Detect which cell encompasses the target text, then output its [x, y] center coordinate. 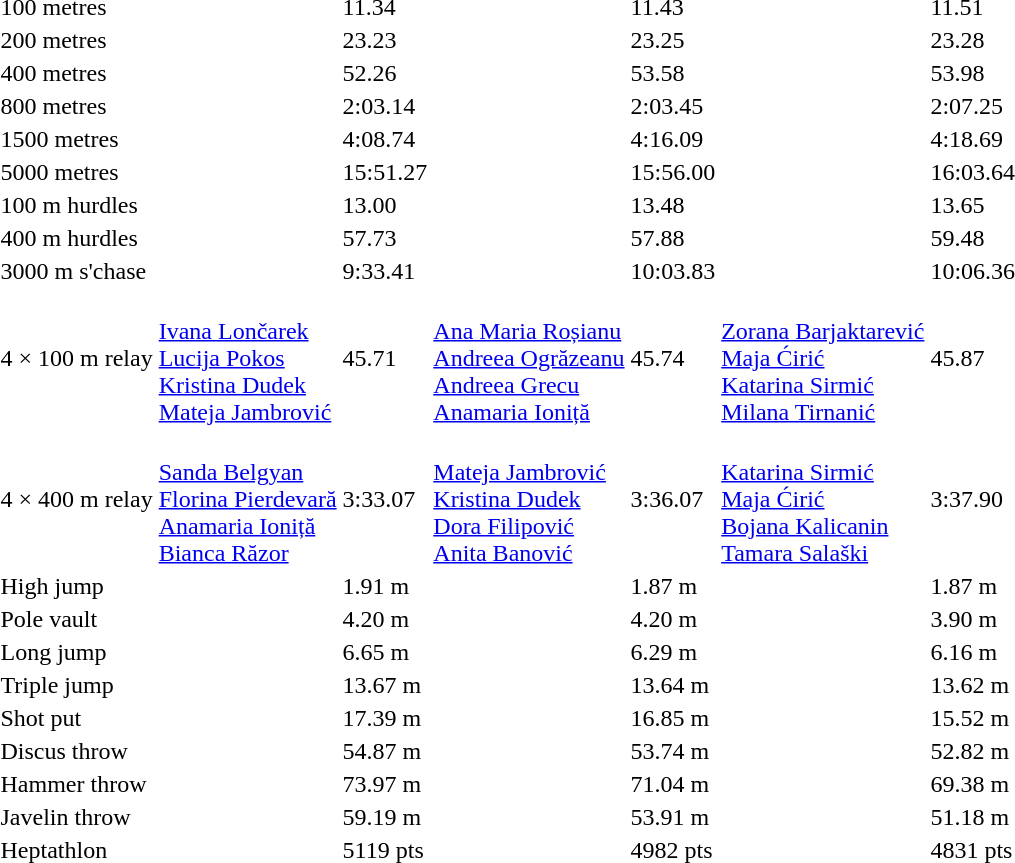
13.00 [385, 205]
13.48 [673, 205]
13.64 m [673, 685]
Zorana BarjaktarevićMaja ĆirićKatarina SirmićMilana Tirnanić [823, 358]
23.23 [385, 40]
23.25 [673, 40]
Mateja JambrovićKristina DudekDora FilipovićAnita Banović [529, 499]
17.39 m [385, 718]
53.74 m [673, 751]
15:56.00 [673, 172]
6.29 m [673, 652]
16.85 m [673, 718]
59.19 m [385, 817]
53.91 m [673, 817]
2:03.45 [673, 106]
3:33.07 [385, 499]
6.65 m [385, 652]
3:36.07 [673, 499]
10:03.83 [673, 271]
1.91 m [385, 586]
1.87 m [673, 586]
52.26 [385, 73]
Sanda BelgyanFlorina PierdevarăAnamaria IonițăBianca Răzor [248, 499]
9:33.41 [385, 271]
4:08.74 [385, 139]
4:16.09 [673, 139]
15:51.27 [385, 172]
57.88 [673, 238]
45.71 [385, 358]
54.87 m [385, 751]
13.67 m [385, 685]
Katarina SirmićMaja ĆirićBojana KalicaninTamara Salaški [823, 499]
Ana Maria RoșianuAndreea OgrăzeanuAndreea GrecuAnamaria Ioniță [529, 358]
73.97 m [385, 784]
53.58 [673, 73]
2:03.14 [385, 106]
45.74 [673, 358]
71.04 m [673, 784]
57.73 [385, 238]
Ivana LončarekLucija PokosKristina DudekMateja Jambrović [248, 358]
